For the text-containing cell, return its midpoint in [X, Y] coordinate format. 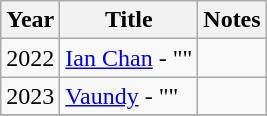
2023 [30, 96]
Year [30, 20]
Notes [232, 20]
Vaundy - "" [129, 96]
2022 [30, 58]
Ian Chan - "" [129, 58]
Title [129, 20]
